Determine the (x, y) coordinate at the center of the cell enclosing the given text.  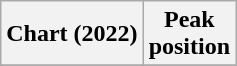
Chart (2022) (72, 34)
Peakposition (189, 34)
